Scan for the cell matching the given text and deliver its [x, y] coordinate at center. 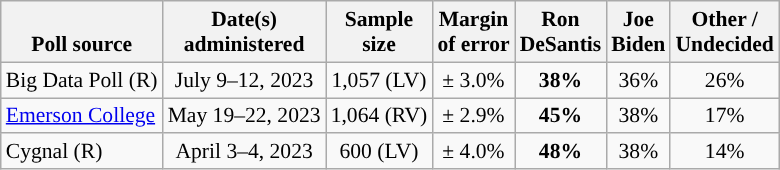
July 9–12, 2023 [244, 80]
Other /Undecided [724, 32]
Big Data Poll (R) [82, 80]
600 (LV) [380, 152]
1,064 (RV) [380, 116]
48% [561, 152]
± 2.9% [473, 116]
May 19–22, 2023 [244, 116]
Date(s)administered [244, 32]
Samplesize [380, 32]
17% [724, 116]
Emerson College [82, 116]
26% [724, 80]
April 3–4, 2023 [244, 152]
± 4.0% [473, 152]
14% [724, 152]
1,057 (LV) [380, 80]
JoeBiden [638, 32]
Cygnal (R) [82, 152]
RonDeSantis [561, 32]
± 3.0% [473, 80]
Poll source [82, 32]
36% [638, 80]
45% [561, 116]
Marginof error [473, 32]
